Detect which cell encompasses the target text, then output its (x, y) center coordinate. 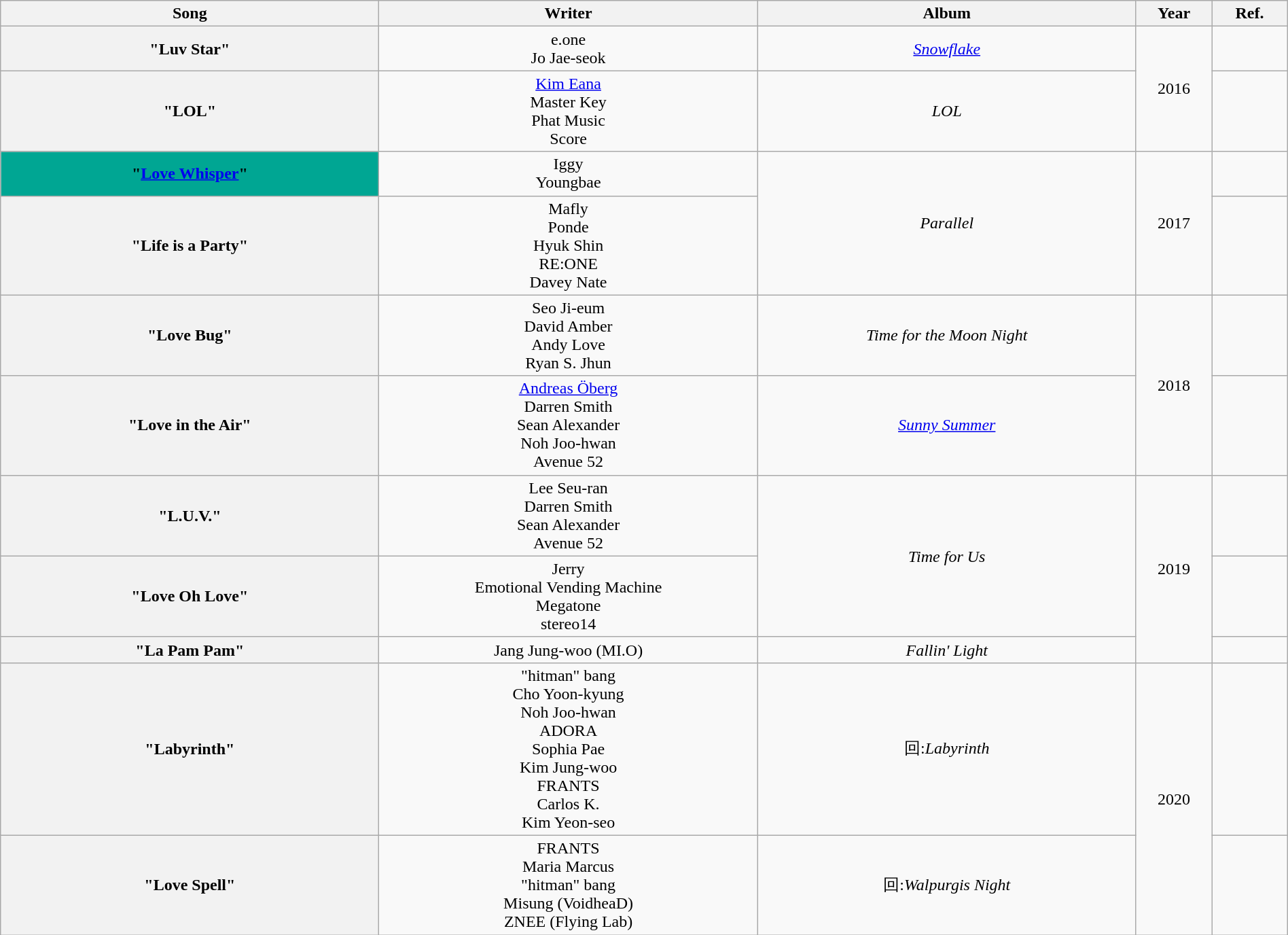
回:Labyrinth (947, 749)
Lee Seu-ranDarren SmithSean AlexanderAvenue 52 (568, 515)
Year (1174, 14)
"Life is a Party" (190, 245)
Seo Ji-eumDavid AmberAndy LoveRyan S. Jhun (568, 336)
"Love in the Air" (190, 425)
Kim EanaMaster KeyPhat MusicScore (568, 111)
Ref. (1250, 14)
回:Walpurgis Night (947, 885)
2019 (1174, 569)
"Luv Star" (190, 49)
"Love Whisper" (190, 174)
Time for Us (947, 556)
"LOL" (190, 111)
Jang Jung-woo (MI.O) (568, 650)
"Love Spell" (190, 885)
Snowflake (947, 49)
Time for the Moon Night (947, 336)
2020 (1174, 798)
"La Pam Pam" (190, 650)
Writer (568, 14)
"Labyrinth" (190, 749)
"hitman" bangCho Yoon-kyungNoh Joo-hwanADORASophia PaeKim Jung-wooFRANTSCarlos K.Kim Yeon-seo (568, 749)
Sunny Summer (947, 425)
IggyYoungbae (568, 174)
e.oneJo Jae-seok (568, 49)
Andreas ÖbergDarren SmithSean AlexanderNoh Joo-hwanAvenue 52 (568, 425)
FRANTSMaria Marcus"hitman" bangMisung (VoidheaD)ZNEE (Flying Lab) (568, 885)
Parallel (947, 223)
"L.U.V." (190, 515)
"Love Oh Love" (190, 597)
"Love Bug" (190, 336)
2017 (1174, 223)
JerryEmotional Vending MachineMegatonestereo14 (568, 597)
Album (947, 14)
Fallin' Light (947, 650)
MaflyPondeHyuk ShinRE:ONEDavey Nate (568, 245)
Song (190, 14)
LOL (947, 111)
2018 (1174, 385)
2016 (1174, 89)
